Locate the cell with the specified text and output its (x, y) center coordinate. 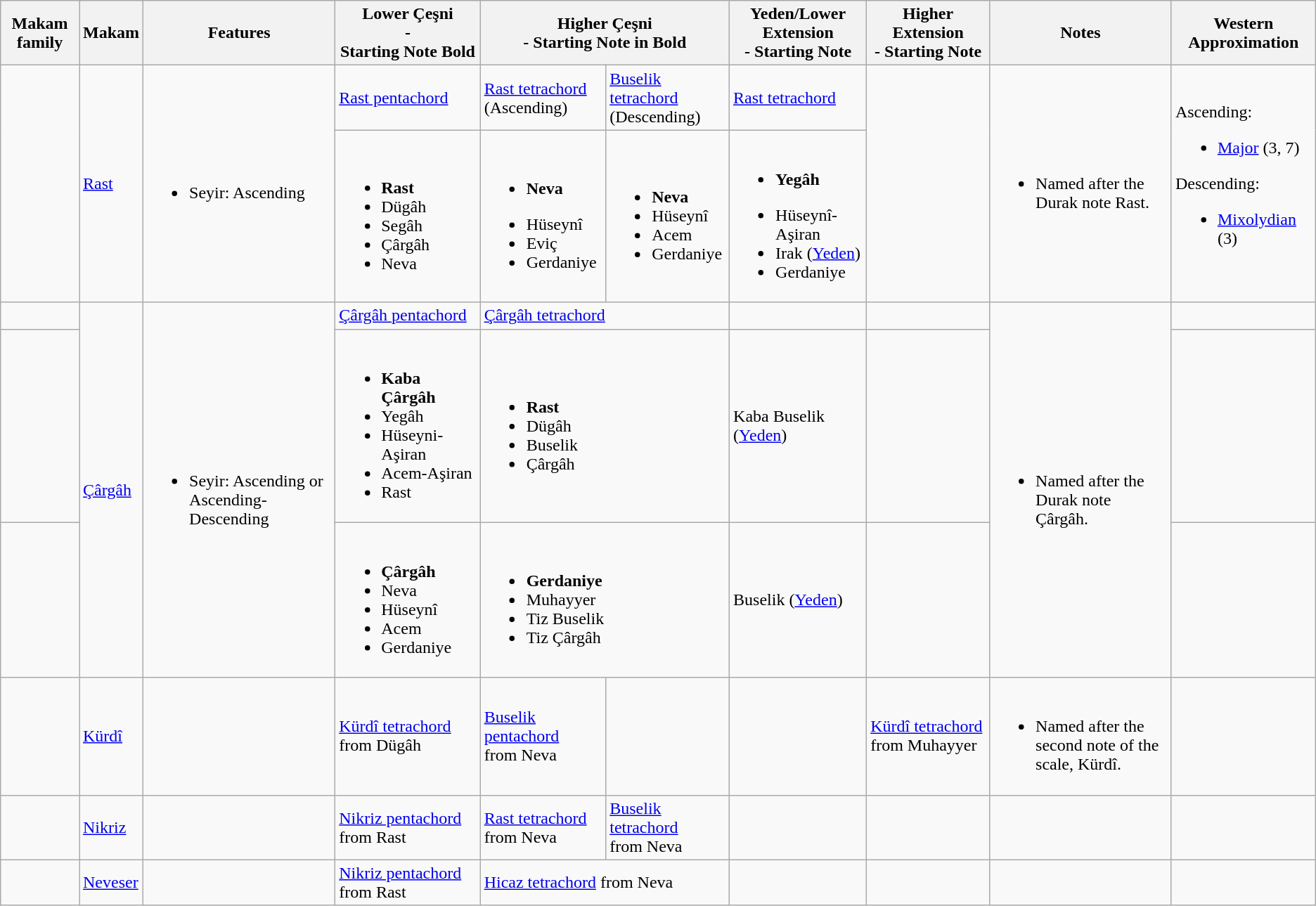
Makam (111, 33)
RastDügâhSegâhÇârgâhNeva (408, 216)
Rast tetrachord (799, 98)
Hicaz tetrachord from Neva (605, 883)
Kürdî tetrachord from Muhayyer (928, 737)
YegâhHüseynî-AşiranIrak (Yeden)Gerdaniye (799, 216)
Rast tetrachord(Ascending) (543, 98)
RastDügâhBuselikÇârgâh (605, 426)
Buselik tetrachordfrom Neva (668, 827)
Rast (111, 184)
Western Approximation (1243, 33)
Features (239, 33)
Named after the Durak note Rast. (1081, 184)
Lower Çeşni-Starting Note Bold (408, 33)
Kaba ÇârgâhYegâhHüseyni-AşiranAcem-AşiranRast (408, 426)
Çârgâh (111, 490)
Named after the second note of the scale, Kürdî. (1081, 737)
Rast pentachord (408, 98)
Kürdî tetrachord from Dügâh (408, 737)
Rast tetrachordfrom Neva (543, 827)
Makam family (40, 33)
Çârgâh pentachord (408, 316)
Buselik (Yeden) (799, 600)
Kaba Buselik (Yeden) (799, 426)
NevaHüseynîAcemGerdaniye (668, 216)
Seyir: Ascending or Ascending-Descending (239, 490)
Ascending:Major (3, 7)Descending:Mixolydian (3) (1243, 184)
NevaHüseynîEviçGerdaniye (543, 216)
GerdaniyeMuhayyerTiz BuselikTiz Çârgâh (605, 600)
Higher Extension- Starting Note (928, 33)
Higher Çeşni- Starting Note in Bold (605, 33)
Buselik tetrachord(Descending) (668, 98)
Notes (1081, 33)
Seyir: Ascending (239, 184)
Neveser (111, 883)
Named after the Durak note Çârgâh. (1081, 490)
Kürdî (111, 737)
Buselik pentachordfrom Neva (543, 737)
Yeden/Lower Extension- Starting Note (799, 33)
Çârgâh tetrachord (605, 316)
ÇârgâhNevaHüseynîAcemGerdaniye (408, 600)
Nikriz (111, 827)
